Extract the [X, Y] coordinate from the center of the cell holding the provided text.  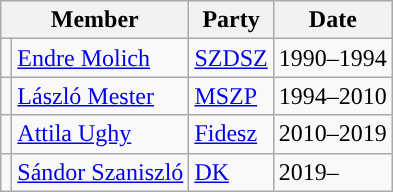
Party [231, 20]
Member [95, 20]
2019– [332, 172]
DK [231, 172]
Fidesz [231, 134]
1990–1994 [332, 58]
Endre Molich [100, 58]
1994–2010 [332, 96]
László Mester [100, 96]
Sándor Szaniszló [100, 172]
2010–2019 [332, 134]
Date [332, 20]
MSZP [231, 96]
Attila Ughy [100, 134]
SZDSZ [231, 58]
